Identify which cell holds the provided text, then report its (X, Y) central coordinate. 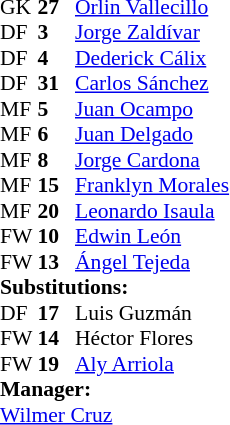
17 (57, 313)
Ángel Tejeda (152, 262)
13 (57, 262)
Luis Guzmán (152, 313)
Aly Arriola (152, 364)
14 (57, 339)
8 (57, 160)
Juan Ocampo (152, 109)
Juan Delgado (152, 135)
Carlos Sánchez (152, 83)
Edwin León (152, 237)
Franklyn Morales (152, 185)
4 (57, 58)
Manager: (114, 389)
20 (57, 211)
Jorge Cardona (152, 160)
5 (57, 109)
3 (57, 33)
10 (57, 237)
15 (57, 185)
Substitutions: (114, 287)
Dederick Cálix (152, 58)
Leonardo Isaula (152, 211)
6 (57, 135)
Jorge Zaldívar (152, 33)
19 (57, 364)
Héctor Flores (152, 339)
31 (57, 83)
